Extract the [x, y] coordinate from the center of the cell holding the provided text.  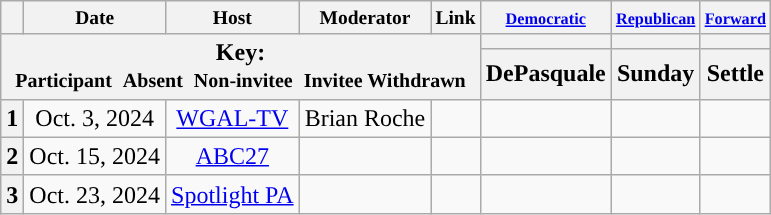
Spotlight PA [233, 194]
DePasquale [546, 74]
2 [12, 156]
ABC27 [233, 156]
Moderator [365, 18]
Brian Roche [365, 118]
Republican [656, 18]
Sunday [656, 74]
1 [12, 118]
Host [233, 18]
Link [456, 18]
Forward [736, 18]
Oct. 3, 2024 [95, 118]
Oct. 15, 2024 [95, 156]
WGAL-TV [233, 118]
Oct. 23, 2024 [95, 194]
Settle [736, 74]
Date [95, 18]
3 [12, 194]
Key: Participant Absent Non-invitee Invitee Withdrawn [240, 66]
Democratic [546, 18]
